Output the [x, y] coordinate of the center of the cell containing the given text.  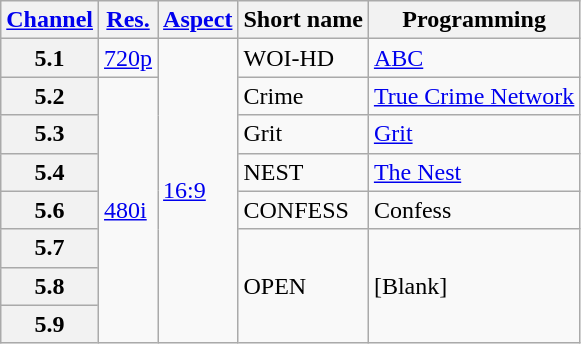
WOI-HD [303, 58]
Crime [303, 96]
5.3 [50, 134]
OPEN [303, 286]
Short name [303, 20]
ABC [474, 58]
NEST [303, 172]
Confess [474, 210]
5.2 [50, 96]
720p [128, 58]
5.6 [50, 210]
5.1 [50, 58]
5.4 [50, 172]
Res. [128, 20]
Aspect [198, 20]
5.7 [50, 248]
The Nest [474, 172]
CONFESS [303, 210]
480i [128, 210]
16:9 [198, 191]
[Blank] [474, 286]
5.8 [50, 286]
5.9 [50, 324]
Programming [474, 20]
True Crime Network [474, 96]
Channel [50, 20]
